Determine the [X, Y] coordinate at the center of the cell enclosing the given text.  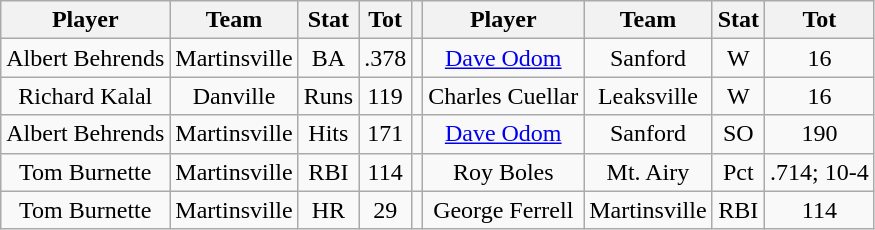
Charles Cuellar [504, 96]
Runs [328, 96]
.378 [386, 58]
Pct [738, 172]
171 [386, 134]
Roy Boles [504, 172]
Leaksville [648, 96]
Danville [234, 96]
190 [820, 134]
Richard Kalal [86, 96]
Hits [328, 134]
SO [738, 134]
29 [386, 210]
Mt. Airy [648, 172]
HR [328, 210]
119 [386, 96]
BA [328, 58]
George Ferrell [504, 210]
.714; 10-4 [820, 172]
